Output the [X, Y] coordinate of the center of the cell containing the given text.  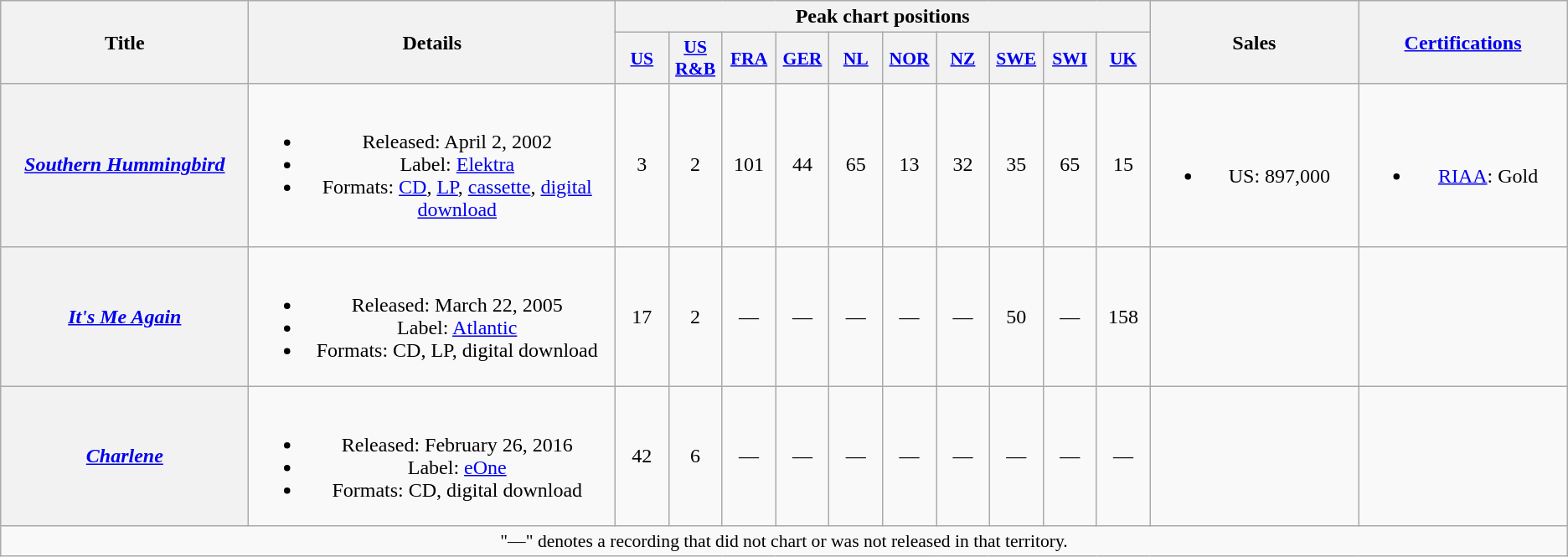
Certifications [1462, 42]
Title [125, 42]
Details [432, 42]
15 [1123, 165]
3 [642, 165]
158 [1123, 317]
US: 897,000 [1255, 165]
UK [1123, 59]
101 [749, 165]
FRA [749, 59]
42 [642, 456]
Charlene [125, 456]
SWI [1070, 59]
NL [856, 59]
GER [802, 59]
Released: April 2, 2002Label: ElektraFormats: CD, LP, cassette, digital download [432, 165]
Peak chart positions [883, 17]
50 [1016, 317]
NZ [963, 59]
Sales [1255, 42]
SWE [1016, 59]
US [642, 59]
32 [963, 165]
35 [1016, 165]
RIAA: Gold [1462, 165]
USR&B [695, 59]
It's Me Again [125, 317]
Southern Hummingbird [125, 165]
13 [910, 165]
NOR [910, 59]
"—" denotes a recording that did not chart or was not released in that territory. [784, 541]
6 [695, 456]
Released: February 26, 2016Label: eOneFormats: CD, digital download [432, 456]
17 [642, 317]
Released: March 22, 2005Label: AtlanticFormats: CD, LP, digital download [432, 317]
44 [802, 165]
